Pinpoint the cell where the given text exists, returning its [x, y] midpoint coordinate. 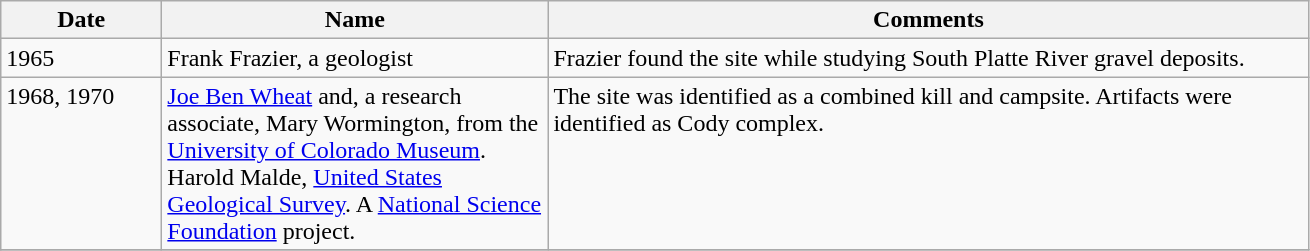
1965 [82, 58]
Comments [928, 20]
Frank Frazier, a geologist [355, 58]
Date [82, 20]
1968, 1970 [82, 164]
Name [355, 20]
Frazier found the site while studying South Platte River gravel deposits. [928, 58]
The site was identified as a combined kill and campsite. Artifacts were identified as Cody complex. [928, 164]
